Extract the [x, y] coordinate from the center of the cell holding the provided text.  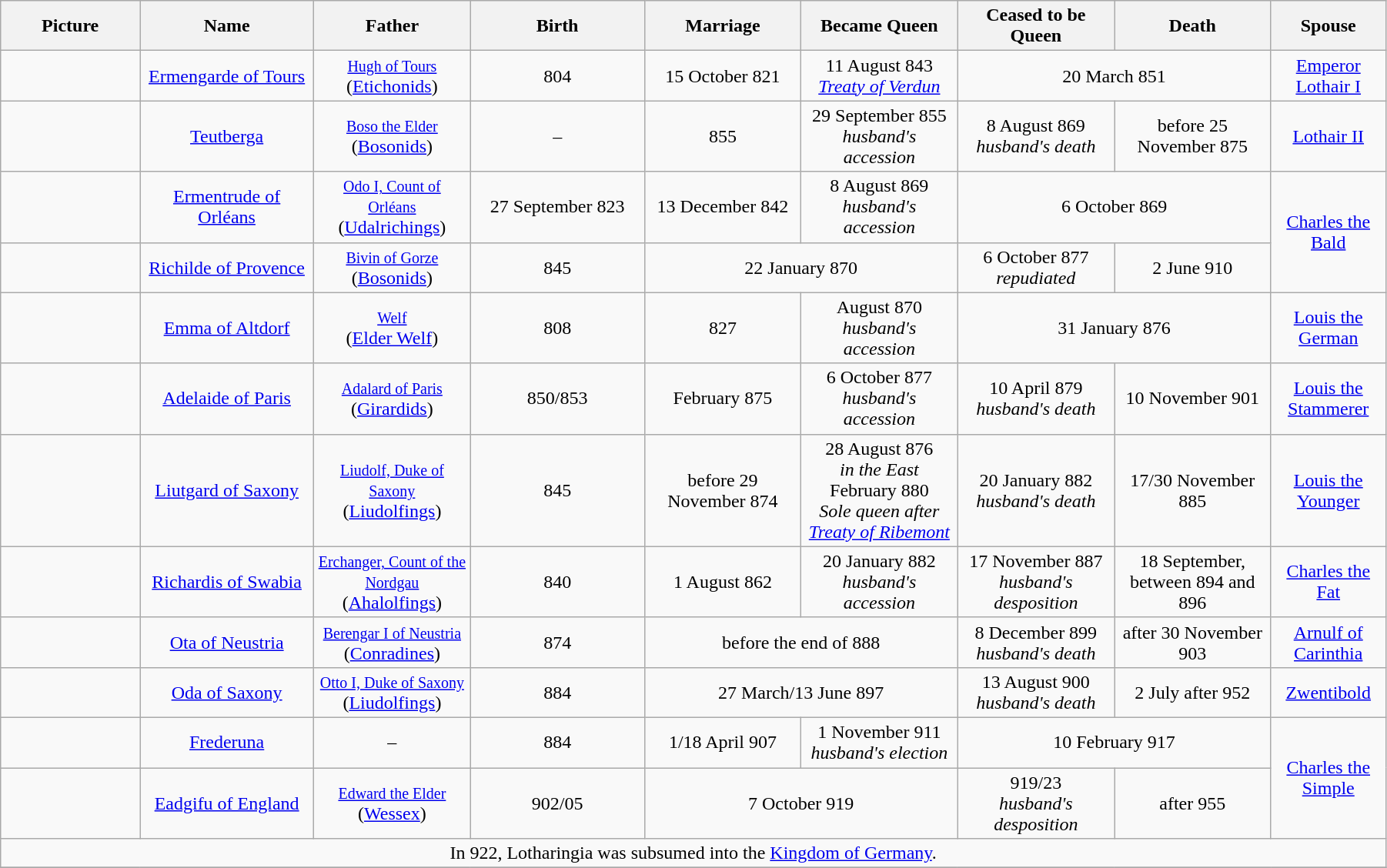
Ermengarde of Tours [227, 75]
Odo I, Count of Orléans(Udalrichings) [393, 207]
28 August 876in the EastFebruary 880Sole queen after Treaty of Ribemont [879, 490]
855 [722, 136]
Louis the German [1329, 328]
Bivin of Gorze(Bosonids) [393, 268]
Edward the Elder(Wessex) [393, 803]
Birth [557, 26]
1 August 862 [722, 582]
Liudolf, Duke of Saxony(Liudolfings) [393, 490]
Welf(Elder Welf) [393, 328]
Otto I, Duke of Saxony(Liudolfings) [393, 693]
Richardis of Swabia [227, 582]
February 875 [722, 399]
31 January 876 [1115, 328]
Berengar I of Neustria(Conradines) [393, 642]
before the end of 888 [800, 642]
Adelaide of Paris [227, 399]
August 870husband's accession [879, 328]
840 [557, 582]
850/853 [557, 399]
2 July after 952 [1193, 693]
1/18 April 907 [722, 742]
Spouse [1329, 26]
Eadgifu of England [227, 803]
27 March/13 June 897 [800, 693]
Name [227, 26]
Zwentibold [1329, 693]
10 February 917 [1115, 742]
827 [722, 328]
Picture [71, 26]
10 November 901 [1193, 399]
Marriage [722, 26]
22 January 870 [800, 268]
Liutgard of Saxony [227, 490]
Father [393, 26]
7 October 919 [800, 803]
Boso the Elder(Bosonids) [393, 136]
902/05 [557, 803]
Frederuna [227, 742]
8 August 869husband's death [1036, 136]
13 August 900husband's death [1036, 693]
Emperor Lothair I [1329, 75]
Arnulf of Carinthia [1329, 642]
8 August 869husband's accession [879, 207]
after 30 November 903 [1193, 642]
Charles the Bald [1329, 232]
Charles the Fat [1329, 582]
6 October 869 [1115, 207]
6 October 877repudiated [1036, 268]
Adalard of Paris(Girardids) [393, 399]
20 January 882husband's accession [879, 582]
808 [557, 328]
13 December 842 [722, 207]
1 November 911husband's election [879, 742]
Death [1193, 26]
11 August 843Treaty of Verdun [879, 75]
17 November 887husband's desposition [1036, 582]
Teutberga [227, 136]
6 October 877husband's accession [879, 399]
Became Queen [879, 26]
15 October 821 [722, 75]
Louis the Stammerer [1329, 399]
Ceased to be Queen [1036, 26]
Hugh of Tours(Etichonids) [393, 75]
17/30 November 885 [1193, 490]
before 29 November 874 [722, 490]
Emma of Altdorf [227, 328]
18 September, between 894 and 896 [1193, 582]
27 September 823 [557, 207]
874 [557, 642]
804 [557, 75]
after 955 [1193, 803]
Louis the Younger [1329, 490]
before 25 November 875 [1193, 136]
Richilde of Provence [227, 268]
In 922, Lotharingia was subsumed into the Kingdom of Germany. [693, 853]
Oda of Saxony [227, 693]
8 December 899husband's death [1036, 642]
20 January 882husband's death [1036, 490]
20 March 851 [1115, 75]
Lothair II [1329, 136]
Ota of Neustria [227, 642]
Ermentrude of Orléans [227, 207]
10 April 879husband's death [1036, 399]
29 September 855husband's accession [879, 136]
919/23husband's desposition [1036, 803]
2 June 910 [1193, 268]
Erchanger, Count of the Nordgau(Ahalolfings) [393, 582]
Charles the Simple [1329, 777]
